Determine the [x, y] coordinate at the center of the cell enclosing the given text.  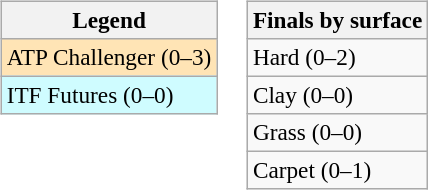
ATP Challenger (0–3) [108, 57]
Legend [108, 20]
Grass (0–0) [337, 133]
Clay (0–0) [337, 95]
Finals by surface [337, 20]
Hard (0–2) [337, 57]
ITF Futures (0–0) [108, 95]
Carpet (0–1) [337, 171]
